Scan for the cell matching the given text and deliver its [x, y] coordinate at center. 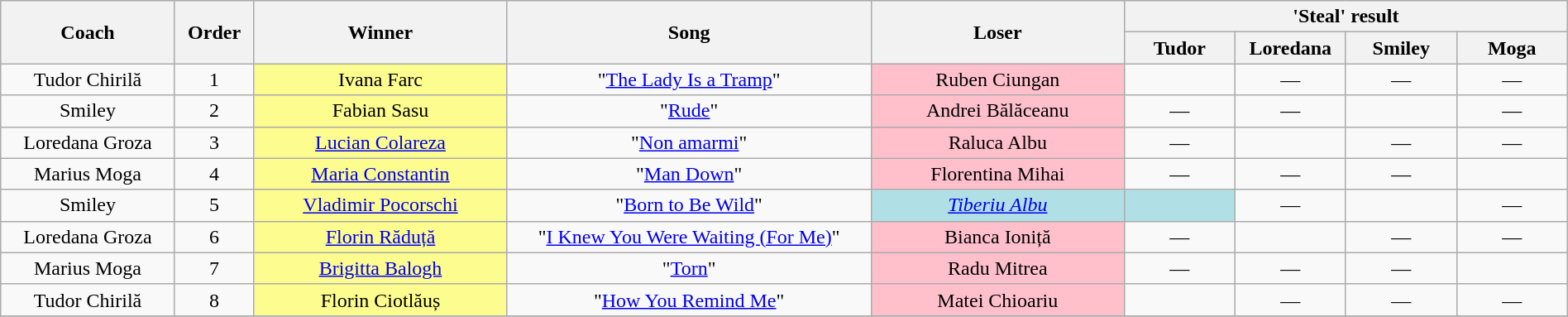
Bianca Ioniță [997, 237]
Florentina Mihai [997, 174]
"Man Down" [689, 174]
"Non amarmi" [689, 142]
Loredana [1290, 48]
Coach [88, 32]
Andrei Bălăceanu [997, 111]
Matei Chioariu [997, 300]
5 [214, 205]
6 [214, 237]
4 [214, 174]
Tudor [1179, 48]
7 [214, 268]
8 [214, 300]
Tiberiu Albu [997, 205]
3 [214, 142]
Lucian Colareza [380, 142]
"I Knew You Were Waiting (For Me)" [689, 237]
'Steal' result [1346, 17]
Song [689, 32]
Moga [1512, 48]
Florin Răduță [380, 237]
Ruben Ciungan [997, 79]
"Rude" [689, 111]
2 [214, 111]
Radu Mitrea [997, 268]
Florin Ciotlăuș [380, 300]
Winner [380, 32]
Brigitta Balogh [380, 268]
Fabian Sasu [380, 111]
Ivana Farc [380, 79]
Raluca Albu [997, 142]
"Born to Be Wild" [689, 205]
"How You Remind Me" [689, 300]
Loser [997, 32]
Vladimir Pocorschi [380, 205]
"Torn" [689, 268]
Maria Constantin [380, 174]
1 [214, 79]
Order [214, 32]
"The Lady Is a Tramp" [689, 79]
